Output the [X, Y] coordinate of the center of the cell containing the given text.  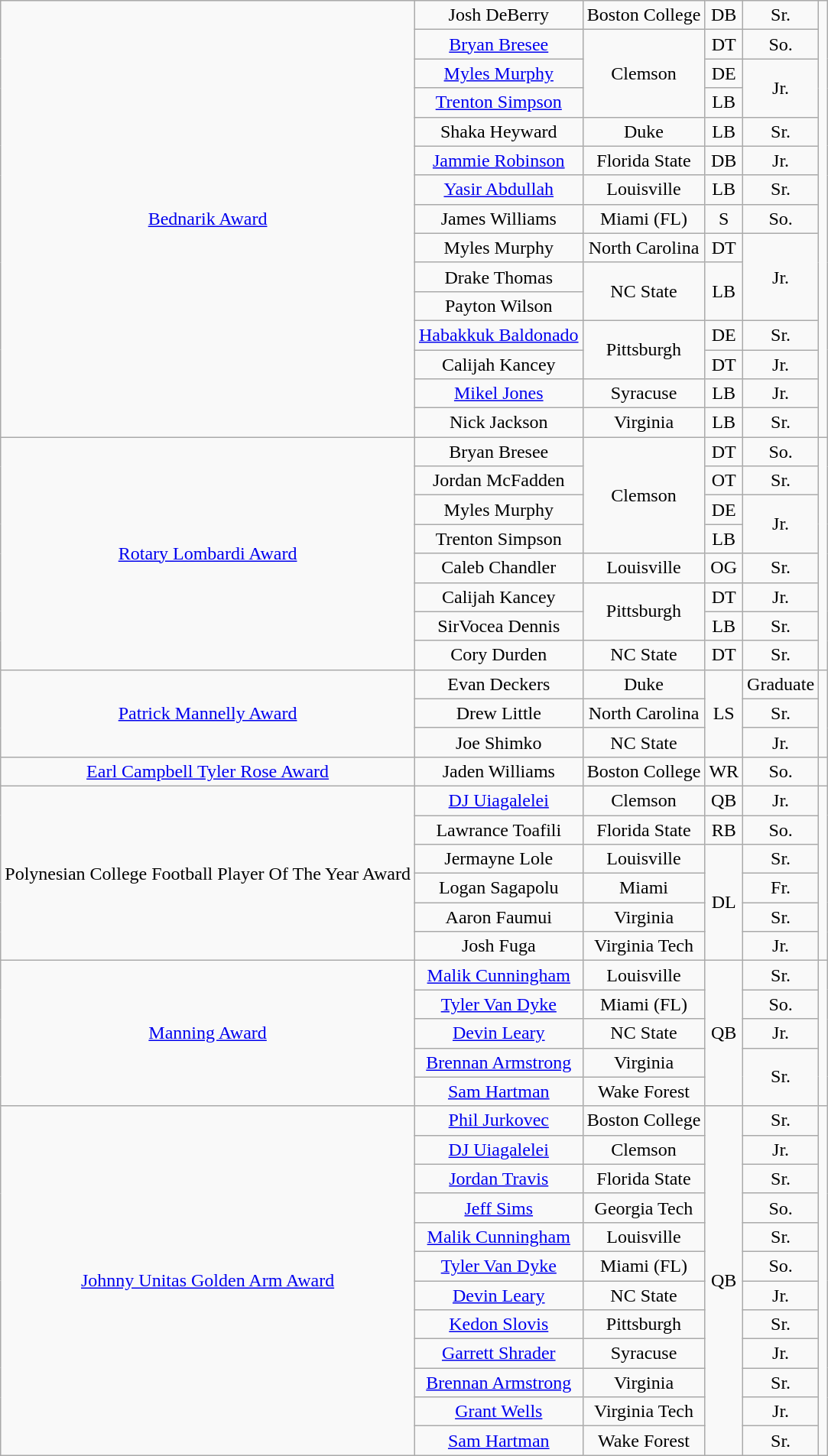
Lawrance Toafili [498, 829]
Polynesian College Football Player Of The Year Award [208, 873]
Manning Award [208, 1033]
Kedon Slovis [498, 1325]
Joe Shimko [498, 742]
Cory Durden [498, 655]
DL [724, 903]
Jordan Travis [498, 1179]
Nick Jackson [498, 423]
Habakkuk Baldonado [498, 335]
Josh DeBerry [498, 15]
WR [724, 771]
Graduate [781, 684]
Fr. [781, 888]
Bednarik Award [208, 219]
Drake Thomas [498, 277]
Grant Wells [498, 1412]
Logan Sagapolu [498, 888]
LS [724, 713]
OG [724, 568]
Johnny Unitas Golden Arm Award [208, 1281]
Jammie Robinson [498, 161]
Jermayne Lole [498, 859]
Jaden Williams [498, 771]
Caleb Chandler [498, 568]
RB [724, 829]
Patrick Mannelly Award [208, 713]
Phil Jurkovec [498, 1120]
Rotary Lombardi Award [208, 553]
S [724, 219]
Josh Fuga [498, 946]
Shaka Heyward [498, 131]
Miami [644, 888]
Earl Campbell Tyler Rose Award [208, 771]
Yasir Abdullah [498, 190]
Evan Deckers [498, 684]
Jordan McFadden [498, 481]
Drew Little [498, 713]
Georgia Tech [644, 1208]
Mikel Jones [498, 394]
Jeff Sims [498, 1208]
James Williams [498, 219]
OT [724, 481]
Aaron Faumui [498, 917]
Payton Wilson [498, 306]
SirVocea Dennis [498, 626]
Garrett Shrader [498, 1354]
